Locate the cell with the specified text and output its [x, y] center coordinate. 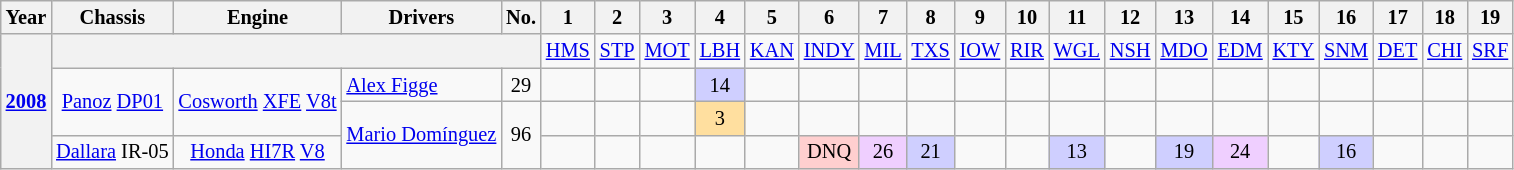
WGL [1077, 51]
17 [1398, 17]
29 [521, 85]
18 [1444, 17]
Panoz DP01 [112, 102]
7 [882, 17]
5 [772, 17]
Alex Figge [421, 85]
Cosworth XFE V8t [258, 102]
6 [830, 17]
Year [26, 17]
96 [521, 134]
Engine [258, 17]
Drivers [421, 17]
1 [568, 17]
DET [1398, 51]
Mario Domínguez [421, 134]
MOT [668, 51]
12 [1130, 17]
4 [720, 17]
9 [980, 17]
EDM [1240, 51]
LBH [720, 51]
IOW [980, 51]
INDY [830, 51]
MIL [882, 51]
NSH [1130, 51]
24 [1240, 152]
21 [930, 152]
26 [882, 152]
Honda HI7R V8 [258, 152]
Chassis [112, 17]
2 [618, 17]
DNQ [830, 152]
10 [1027, 17]
KTY [1294, 51]
STP [618, 51]
HMS [568, 51]
2008 [26, 102]
15 [1294, 17]
11 [1077, 17]
Dallara IR-05 [112, 152]
MDO [1184, 51]
CHI [1444, 51]
KAN [772, 51]
RIR [1027, 51]
SNM [1346, 51]
8 [930, 17]
No. [521, 17]
TXS [930, 51]
SRF [1490, 51]
